For the text-containing cell, return its midpoint in (X, Y) coordinate format. 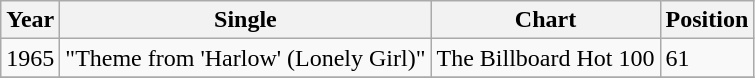
Year (30, 20)
1965 (30, 58)
61 (707, 58)
The Billboard Hot 100 (546, 58)
"Theme from 'Harlow' (Lonely Girl)" (246, 58)
Position (707, 20)
Single (246, 20)
Chart (546, 20)
